Capture the cell that displays the provided text and extract its [x, y] central coordinate. 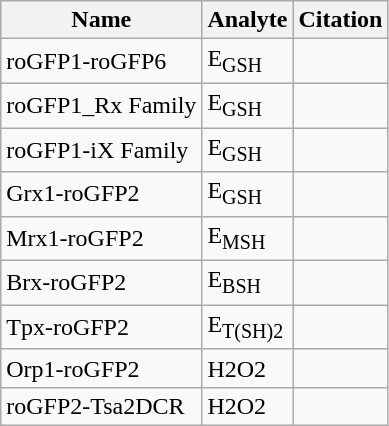
roGFP2-Tsa2DCR [102, 406]
Orp1-roGFP2 [102, 368]
roGFP1-iX Family [102, 150]
Tpx-roGFP2 [102, 327]
Name [102, 20]
Analyte [248, 20]
roGFP1-roGFP6 [102, 61]
EMSH [248, 238]
Brx-roGFP2 [102, 283]
Mrx1-roGFP2 [102, 238]
roGFP1_Rx Family [102, 105]
Grx1-roGFP2 [102, 194]
EBSH [248, 283]
Citation [340, 20]
ET(SH)2 [248, 327]
